Extract the [X, Y] coordinate from the center of the cell holding the provided text.  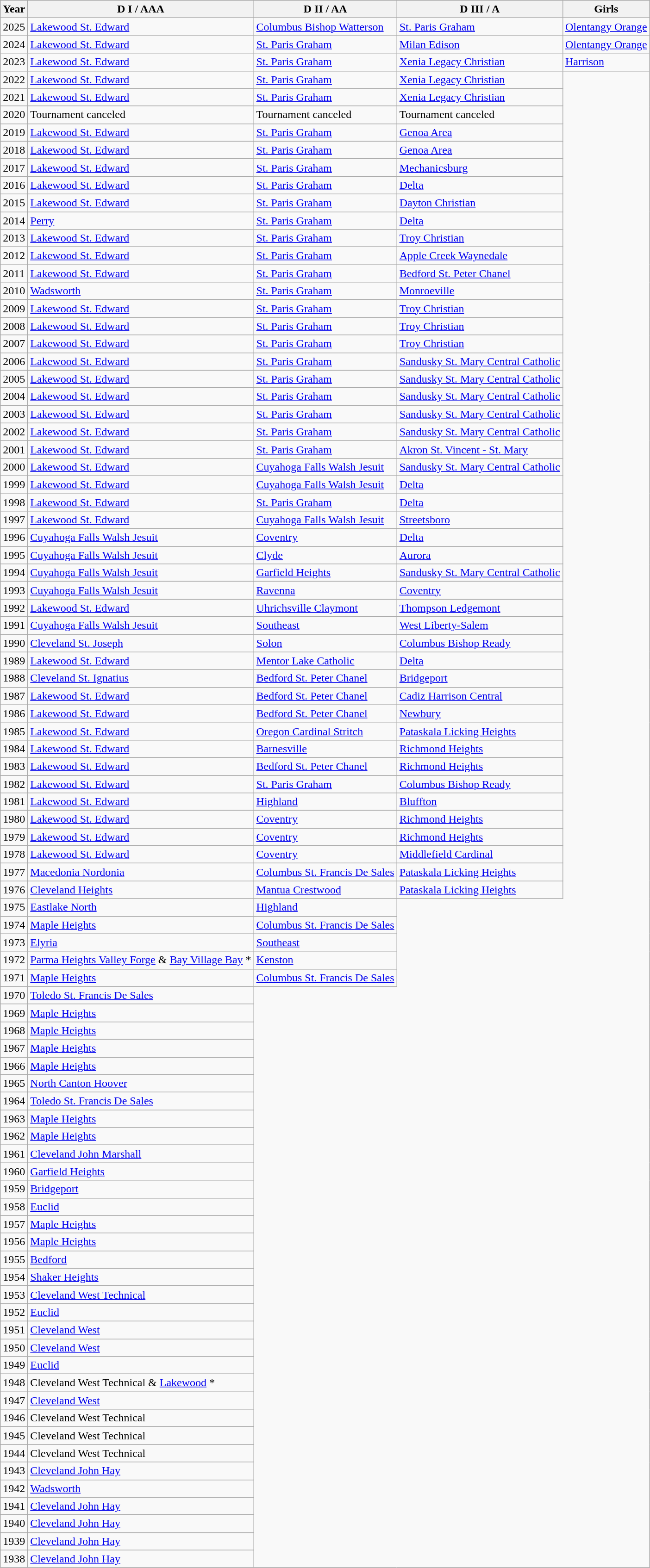
Clyde [325, 555]
2009 [14, 309]
1992 [14, 608]
1982 [14, 784]
1988 [14, 678]
Uhrichsville Claymont [325, 608]
Oregon Cardinal Stritch [325, 731]
Eastlake North [141, 907]
1962 [14, 1136]
1977 [14, 872]
1944 [14, 1453]
1984 [14, 749]
Ravenna [325, 590]
Bluffton [480, 802]
2016 [14, 185]
1958 [14, 1207]
1986 [14, 713]
Monroeville [480, 291]
1989 [14, 661]
1966 [14, 1066]
1981 [14, 802]
1945 [14, 1436]
2011 [14, 273]
1970 [14, 995]
1971 [14, 978]
1996 [14, 538]
Milan Edison [480, 44]
Columbus Bishop Watterson [325, 27]
1947 [14, 1401]
2003 [14, 414]
1939 [14, 1541]
2018 [14, 150]
Mechanicsburg [480, 167]
2020 [14, 115]
2023 [14, 62]
Elyria [141, 942]
2000 [14, 467]
Macedonia Nordonia [141, 872]
1953 [14, 1295]
1961 [14, 1154]
1993 [14, 590]
2014 [14, 221]
2021 [14, 97]
2008 [14, 326]
1950 [14, 1348]
2004 [14, 397]
1956 [14, 1242]
1940 [14, 1524]
1969 [14, 1013]
1960 [14, 1171]
1985 [14, 731]
1976 [14, 890]
1975 [14, 907]
Kenston [325, 960]
1959 [14, 1189]
2010 [14, 291]
1973 [14, 942]
Year [14, 9]
Apple Creek Waynedale [480, 256]
Cleveland St. Joseph [141, 643]
1990 [14, 643]
1997 [14, 520]
Aurora [480, 555]
1963 [14, 1119]
2012 [14, 256]
2006 [14, 361]
2005 [14, 379]
North Canton Hoover [141, 1084]
1942 [14, 1488]
1941 [14, 1506]
2025 [14, 27]
Mantua Crestwood [325, 890]
2001 [14, 449]
1968 [14, 1030]
Cleveland Heights [141, 890]
1972 [14, 960]
Shaker Heights [141, 1277]
D I / AAA [141, 9]
1974 [14, 925]
Akron St. Vincent - St. Mary [480, 449]
1957 [14, 1224]
1954 [14, 1277]
West Liberty-Salem [480, 626]
1951 [14, 1330]
Middlefield Cardinal [480, 855]
1967 [14, 1048]
2017 [14, 167]
1978 [14, 855]
2024 [14, 44]
D II / AA [325, 9]
Mentor Lake Catholic [325, 661]
Streetsboro [480, 520]
1995 [14, 555]
Barnesville [325, 749]
1964 [14, 1101]
1946 [14, 1418]
1991 [14, 626]
1987 [14, 696]
Cadiz Harrison Central [480, 696]
Cleveland West Technical & Lakewood * [141, 1383]
1979 [14, 837]
1965 [14, 1084]
Solon [325, 643]
1943 [14, 1471]
1994 [14, 573]
1949 [14, 1365]
Perry [141, 221]
2002 [14, 432]
1955 [14, 1259]
Girls [606, 9]
Harrison [606, 62]
1983 [14, 766]
2007 [14, 344]
Newbury [480, 713]
1999 [14, 484]
2015 [14, 203]
2019 [14, 132]
1998 [14, 502]
Bedford [141, 1259]
1938 [14, 1559]
1980 [14, 819]
1952 [14, 1312]
Dayton Christian [480, 203]
2013 [14, 238]
Cleveland St. Ignatius [141, 678]
2022 [14, 80]
D III / A [480, 9]
1948 [14, 1383]
Thompson Ledgemont [480, 608]
Parma Heights Valley Forge & Bay Village Bay * [141, 960]
Cleveland John Marshall [141, 1154]
